For the text-containing cell, return its midpoint in (X, Y) coordinate format. 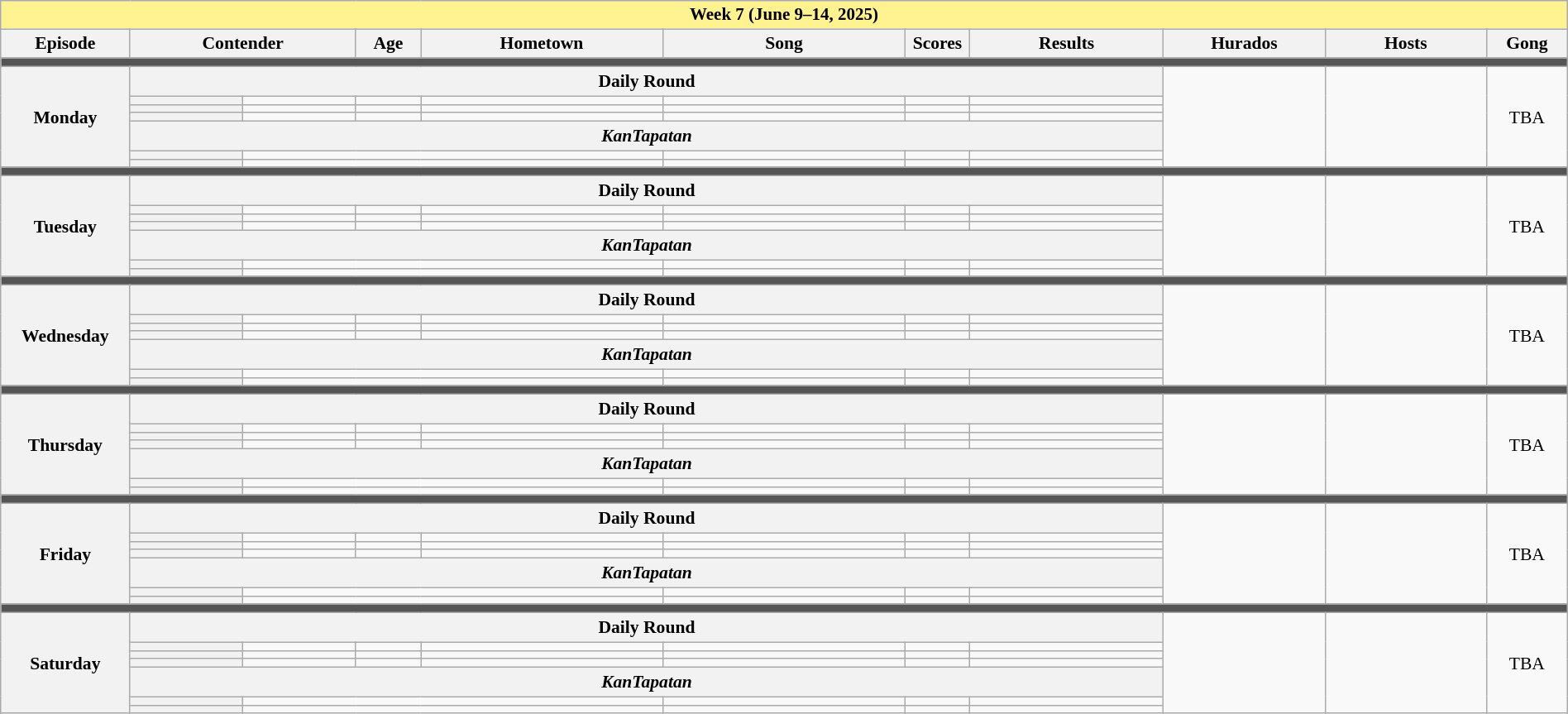
Results (1067, 44)
Song (784, 44)
Contender (243, 44)
Saturday (65, 664)
Wednesday (65, 336)
Age (388, 44)
Episode (65, 44)
Hurados (1244, 44)
Friday (65, 554)
Hometown (543, 44)
Monday (65, 117)
Thursday (65, 445)
Week 7 (June 9–14, 2025) (784, 15)
Tuesday (65, 227)
Scores (937, 44)
Hosts (1406, 44)
Gong (1527, 44)
